Return (x, y) of the center of cell containing provided text 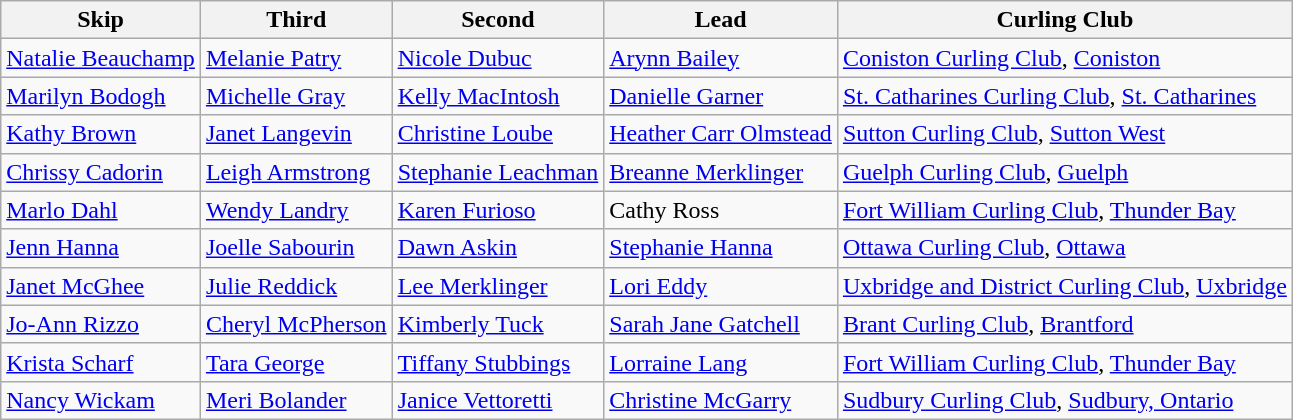
Lead (721, 20)
Sudbury Curling Club, Sudbury, Ontario (1064, 400)
Lorraine Lang (721, 362)
Arynn Bailey (721, 58)
Jenn Hanna (101, 248)
Stephanie Leachman (498, 172)
Joelle Sabourin (296, 248)
Lee Merklinger (498, 286)
St. Catharines Curling Club, St. Catharines (1064, 96)
Jo-Ann Rizzo (101, 324)
Skip (101, 20)
Uxbridge and District Curling Club, Uxbridge (1064, 286)
Chrissy Cadorin (101, 172)
Marilyn Bodogh (101, 96)
Leigh Armstrong (296, 172)
Nicole Dubuc (498, 58)
Third (296, 20)
Meri Bolander (296, 400)
Krista Scharf (101, 362)
Coniston Curling Club, Coniston (1064, 58)
Lori Eddy (721, 286)
Brant Curling Club, Brantford (1064, 324)
Sarah Jane Gatchell (721, 324)
Marlo Dahl (101, 210)
Christine Loube (498, 134)
Janice Vettoretti (498, 400)
Curling Club (1064, 20)
Breanne Merklinger (721, 172)
Wendy Landry (296, 210)
Natalie Beauchamp (101, 58)
Second (498, 20)
Kathy Brown (101, 134)
Stephanie Hanna (721, 248)
Dawn Askin (498, 248)
Janet Langevin (296, 134)
Nancy Wickam (101, 400)
Tara George (296, 362)
Christine McGarry (721, 400)
Sutton Curling Club, Sutton West (1064, 134)
Kelly MacIntosh (498, 96)
Heather Carr Olmstead (721, 134)
Melanie Patry (296, 58)
Michelle Gray (296, 96)
Guelph Curling Club, Guelph (1064, 172)
Tiffany Stubbings (498, 362)
Cathy Ross (721, 210)
Janet McGhee (101, 286)
Cheryl McPherson (296, 324)
Karen Furioso (498, 210)
Kimberly Tuck (498, 324)
Julie Reddick (296, 286)
Danielle Garner (721, 96)
Ottawa Curling Club, Ottawa (1064, 248)
